Scan for the cell matching the given text and deliver its [X, Y] coordinate at center. 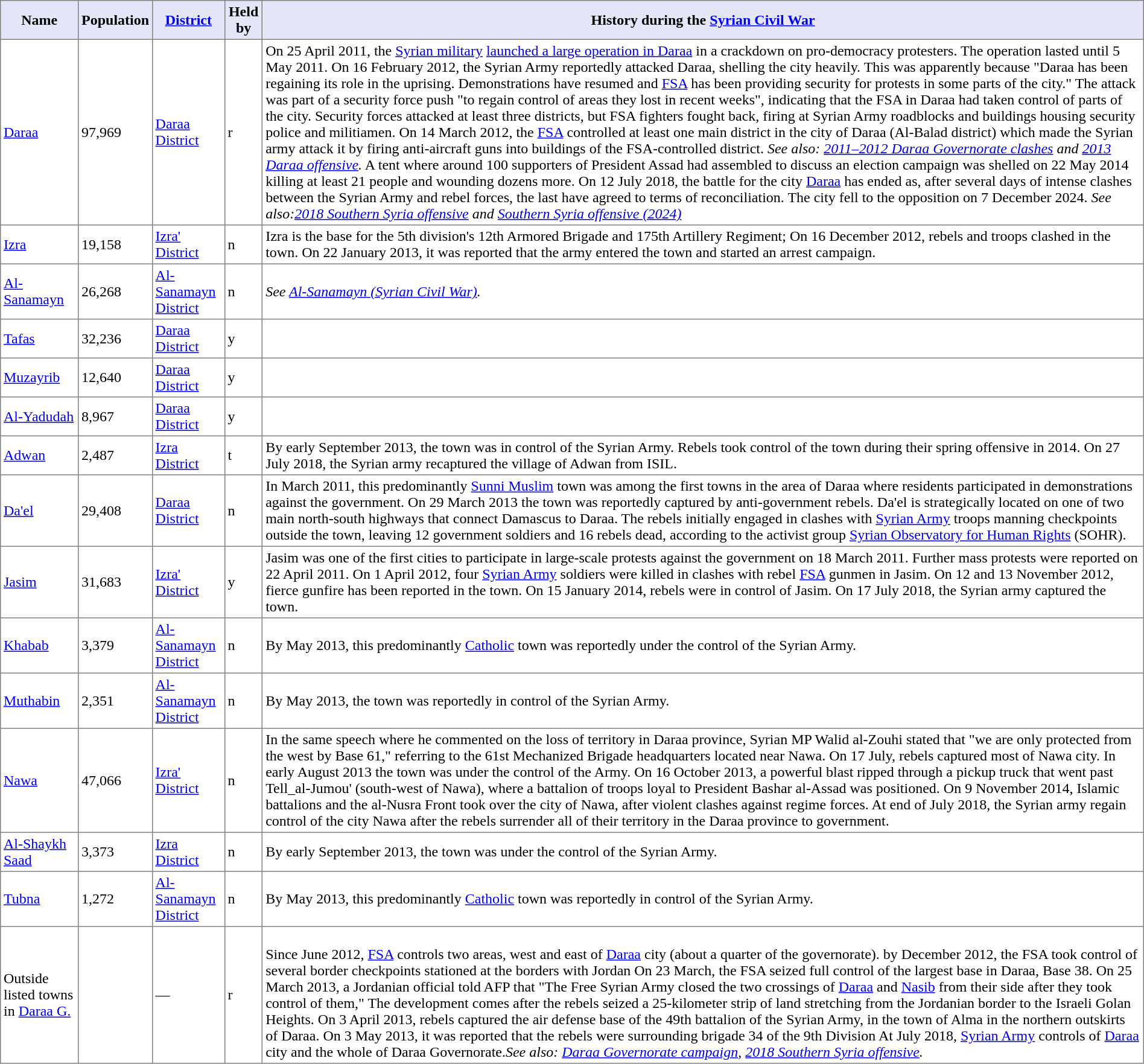
By May 2013, the town was reportedly in control of the Syrian Army. [703, 701]
29,408 [116, 511]
26,268 [116, 291]
19,158 [116, 244]
2,487 [116, 455]
Al-Sanamayn [40, 291]
1,272 [116, 899]
Muzayrib [40, 377]
Tubna [40, 899]
Adwan [40, 455]
Daraa [40, 132]
3,379 [116, 646]
Name [40, 20]
See Al-Sanamayn (Syrian Civil War). [703, 291]
Muthabin [40, 701]
8,967 [116, 416]
By May 2013, this predominantly Catholic town was reportedly under the control of the Syrian Army. [703, 646]
Izra [40, 244]
By May 2013, this predominantly Catholic town was reportedly in control of the Syrian Army. [703, 899]
Khabab [40, 646]
12,640 [116, 377]
32,236 [116, 339]
47,066 [116, 780]
Nawa [40, 780]
Al-Yadudah [40, 416]
By early September 2013, the town was under the control of the Syrian Army. [703, 852]
3,373 [116, 852]
Held by [244, 20]
Al-Shaykh Saad [40, 852]
Jasim [40, 582]
District [188, 20]
— [188, 995]
Da'el [40, 511]
Outside listed towns in Daraa G. [40, 995]
History during the Syrian Civil War [703, 20]
31,683 [116, 582]
97,969 [116, 132]
Population [116, 20]
Tafas [40, 339]
t [244, 455]
2,351 [116, 701]
